Return [X, Y] of the center of cell containing provided text 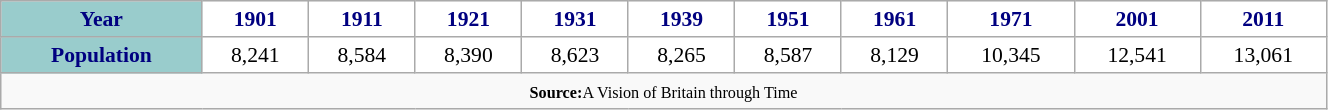
1901 [256, 19]
8,129 [894, 55]
Source:A Vision of Britain through Time [664, 92]
8,265 [682, 55]
1911 [362, 19]
1921 [468, 19]
1961 [894, 19]
8,390 [468, 55]
1931 [576, 19]
8,584 [362, 55]
Population [102, 55]
8,587 [788, 55]
1951 [788, 19]
8,623 [576, 55]
10,345 [1011, 55]
2011 [1263, 19]
Year [102, 19]
2001 [1137, 19]
12,541 [1137, 55]
13,061 [1263, 55]
8,241 [256, 55]
1971 [1011, 19]
1939 [682, 19]
